Search for the cell housing the specified text and yield its [x, y] center coordinate. 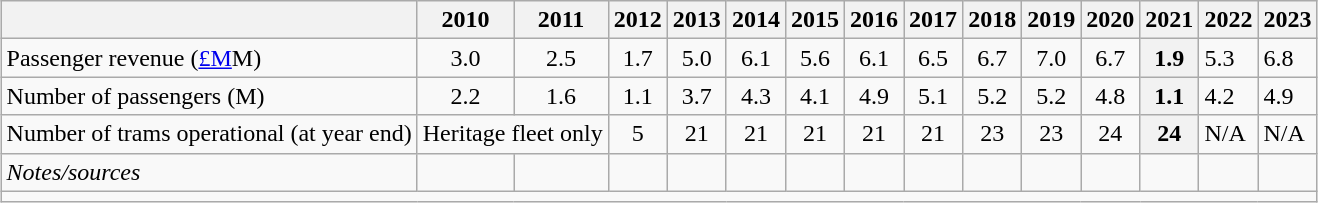
2014 [756, 20]
2019 [1052, 20]
4.1 [814, 96]
2016 [874, 20]
5.0 [696, 58]
2017 [934, 20]
6.8 [1288, 58]
2.5 [561, 58]
Notes/sources [209, 172]
Heritage fleet only [512, 134]
4.2 [1228, 96]
Passenger revenue (£MM) [209, 58]
5.1 [934, 96]
2011 [561, 20]
2010 [466, 20]
5.6 [814, 58]
4.3 [756, 96]
1.6 [561, 96]
Number of passengers (M) [209, 96]
2.2 [466, 96]
5.3 [1228, 58]
3.7 [696, 96]
2012 [638, 20]
7.0 [1052, 58]
2020 [1110, 20]
6.5 [934, 58]
2021 [1170, 20]
2018 [992, 20]
1.7 [638, 58]
3.0 [466, 58]
Number of trams operational (at year end) [209, 134]
1.9 [1170, 58]
2022 [1228, 20]
5 [638, 134]
2013 [696, 20]
2023 [1288, 20]
2015 [814, 20]
4.8 [1110, 96]
